Extract the [x, y] coordinate from the center of the cell holding the provided text.  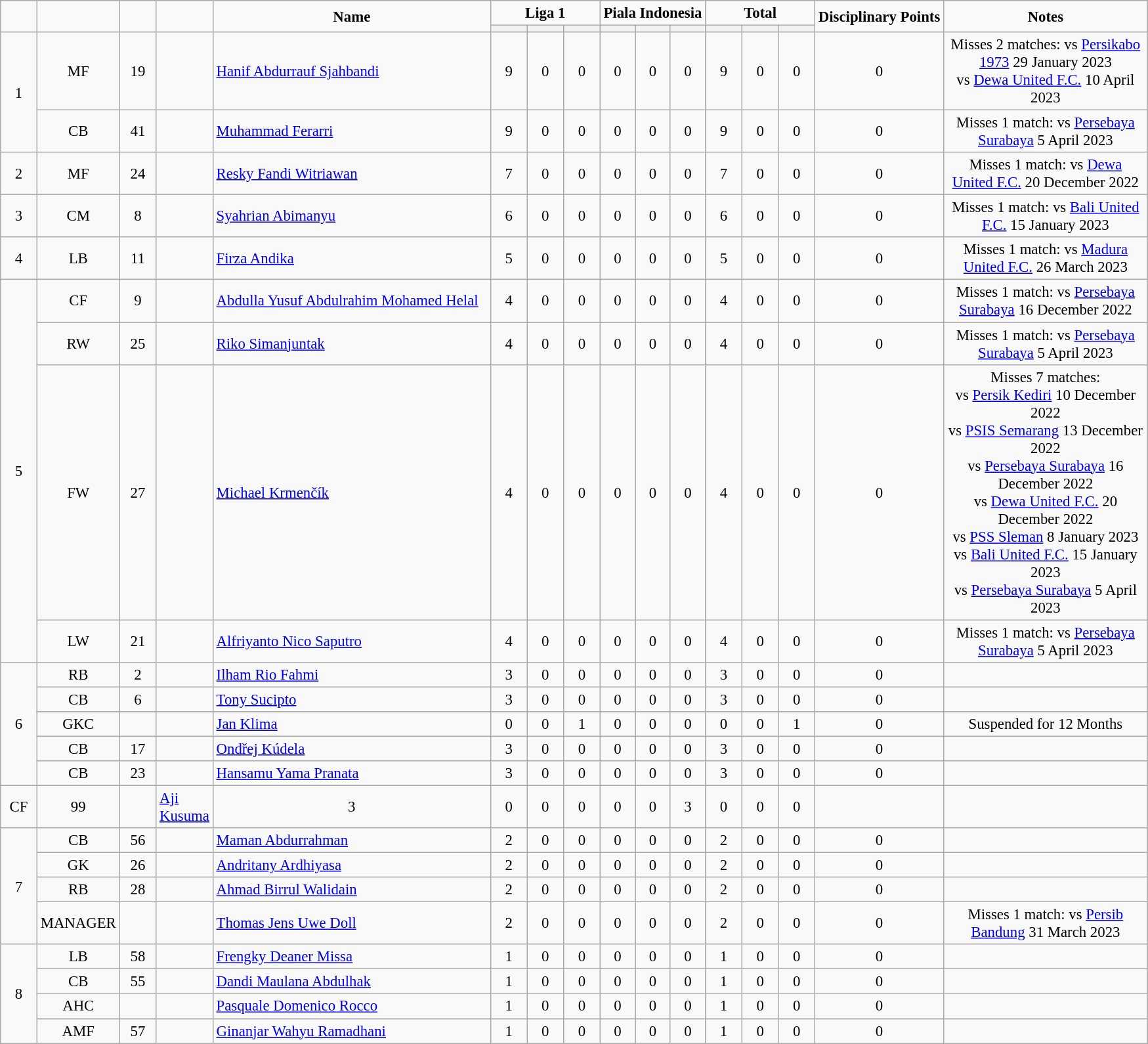
Misses 1 match: vs Persebaya Surabaya 16 December 2022 [1046, 301]
Name [352, 16]
Notes [1046, 16]
28 [138, 890]
Misses 1 match: vs Dewa United F.C. 20 December 2022 [1046, 173]
25 [138, 344]
Abdulla Yusuf Abdulrahim Mohamed Helal [352, 301]
Aji Kusuma [185, 806]
17 [138, 749]
Muhammad Ferarri [352, 131]
AHC [78, 1007]
Ahmad Birrul Walidain [352, 890]
AMF [78, 1031]
RW [78, 344]
GKC [78, 724]
58 [138, 957]
Total [760, 13]
Riko Simanjuntak [352, 344]
Jan Klima [352, 724]
Pasquale Domenico Rocco [352, 1007]
Ondřej Kúdela [352, 749]
56 [138, 840]
Firza Andika [352, 259]
LW [78, 641]
Dandi Maulana Abdulhak [352, 982]
Misses 1 match: vs Persib Bandung 31 March 2023 [1046, 923]
57 [138, 1031]
Misses 1 match: vs Bali United F.C. 15 January 2023 [1046, 217]
Frengky Deaner Missa [352, 957]
Syahrian Abimanyu [352, 217]
26 [138, 865]
Michael Krmenčík [352, 492]
19 [138, 71]
27 [138, 492]
Suspended for 12 Months [1046, 724]
CM [78, 217]
Tony Sucipto [352, 699]
23 [138, 773]
99 [78, 806]
Misses 2 matches: vs Persikabo 1973 29 January 2023 vs Dewa United F.C. 10 April 2023 [1046, 71]
Hansamu Yama Pranata [352, 773]
Hanif Abdurrauf Sjahbandi [352, 71]
Piala Indonesia [652, 13]
Resky Fandi Witriawan [352, 173]
Liga 1 [545, 13]
55 [138, 982]
21 [138, 641]
Andritany Ardhiyasa [352, 865]
41 [138, 131]
GK [78, 865]
Ilham Rio Fahmi [352, 674]
Disciplinary Points [880, 16]
MANAGER [78, 923]
11 [138, 259]
Thomas Jens Uwe Doll [352, 923]
24 [138, 173]
Ginanjar Wahyu Ramadhani [352, 1031]
Alfriyanto Nico Saputro [352, 641]
FW [78, 492]
Maman Abdurrahman [352, 840]
Misses 1 match: vs Madura United F.C. 26 March 2023 [1046, 259]
